Identify which cell holds the provided text, then report its (x, y) central coordinate. 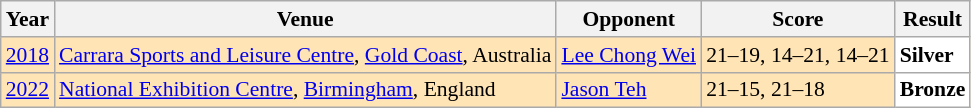
Result (933, 19)
21–19, 14–21, 14–21 (798, 55)
Year (28, 19)
Silver (933, 55)
Venue (305, 19)
Opponent (628, 19)
21–15, 21–18 (798, 90)
2022 (28, 90)
2018 (28, 55)
Score (798, 19)
Lee Chong Wei (628, 55)
Jason Teh (628, 90)
National Exhibition Centre, Birmingham, England (305, 90)
Carrara Sports and Leisure Centre, Gold Coast, Australia (305, 55)
Bronze (933, 90)
